Output the [x, y] coordinate of the center of the cell containing the given text.  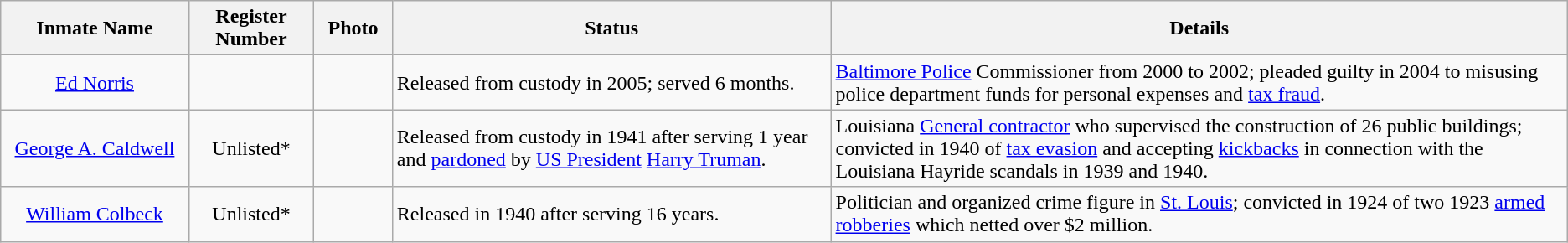
Released from custody in 2005; served 6 months. [611, 82]
Details [1199, 28]
Status [611, 28]
Inmate Name [95, 28]
Baltimore Police Commissioner from 2000 to 2002; pleaded guilty in 2004 to misusing police department funds for personal expenses and tax fraud. [1199, 82]
George A. Caldwell [95, 148]
Photo [353, 28]
William Colbeck [95, 215]
Ed Norris [95, 82]
Politician and organized crime figure in St. Louis; convicted in 1924 of two 1923 armed robberies which netted over $2 million. [1199, 215]
Register Number [251, 28]
Released in 1940 after serving 16 years. [611, 215]
Released from custody in 1941 after serving 1 year and pardoned by US President Harry Truman. [611, 148]
